Locate the cell with the specified text and output its [X, Y] center coordinate. 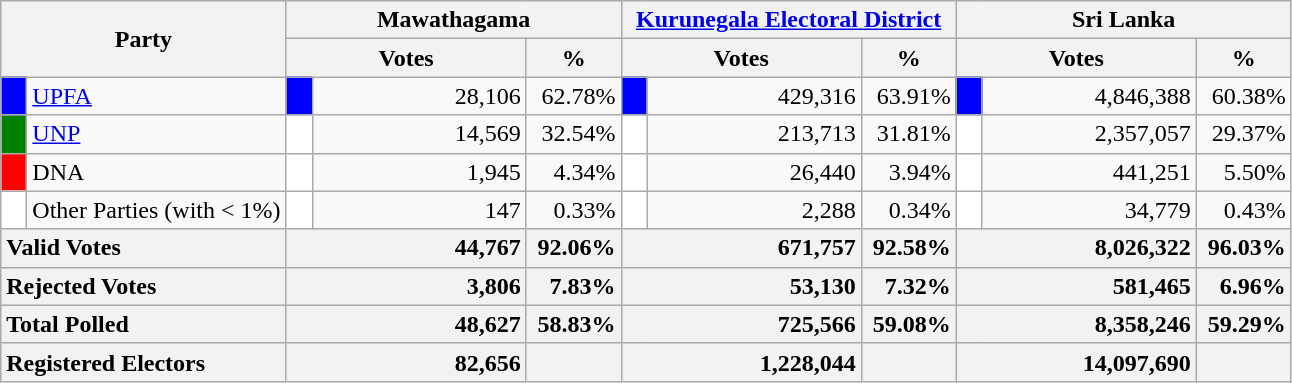
Kurunegala Electoral District [788, 20]
1,945 [419, 172]
48,627 [406, 324]
44,767 [406, 248]
2,357,057 [1089, 134]
96.03% [1244, 248]
4.34% [574, 172]
92.58% [908, 248]
14,569 [419, 134]
26,440 [754, 172]
671,757 [741, 248]
UNP [156, 134]
14,097,690 [1076, 362]
7.32% [908, 286]
28,106 [419, 96]
0.43% [1244, 210]
31.81% [908, 134]
1,228,044 [741, 362]
0.33% [574, 210]
59.29% [1244, 324]
5.50% [1244, 172]
Mawathagama [454, 20]
DNA [156, 172]
6.96% [1244, 286]
Other Parties (with < 1%) [156, 210]
Registered Electors [144, 362]
8,026,322 [1076, 248]
Total Polled [144, 324]
UPFA [156, 96]
8,358,246 [1076, 324]
147 [419, 210]
63.91% [908, 96]
62.78% [574, 96]
60.38% [1244, 96]
53,130 [741, 286]
7.83% [574, 286]
2,288 [754, 210]
581,465 [1076, 286]
Rejected Votes [144, 286]
Valid Votes [144, 248]
Party [144, 39]
59.08% [908, 324]
429,316 [754, 96]
29.37% [1244, 134]
92.06% [574, 248]
3,806 [406, 286]
Sri Lanka [1124, 20]
82,656 [406, 362]
4,846,388 [1089, 96]
0.34% [908, 210]
32.54% [574, 134]
58.83% [574, 324]
725,566 [741, 324]
3.94% [908, 172]
213,713 [754, 134]
34,779 [1089, 210]
441,251 [1089, 172]
